Provide the [x, y] coordinate of the cell's center where the given text is located.  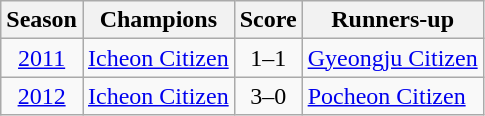
Champions [158, 20]
Runners-up [392, 20]
2012 [42, 96]
Season [42, 20]
3–0 [268, 96]
1–1 [268, 58]
Gyeongju Citizen [392, 58]
Score [268, 20]
2011 [42, 58]
Pocheon Citizen [392, 96]
